Return (x, y) of the center of cell containing provided text 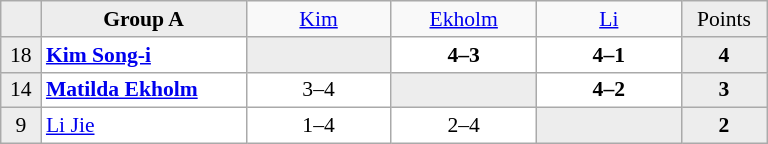
Li (608, 19)
4 (724, 55)
1–4 (318, 126)
Li Jie (144, 126)
3–4 (318, 90)
18 (21, 55)
Kim (318, 19)
4–2 (608, 90)
Matilda Ekholm (144, 90)
Kim Song-i (144, 55)
14 (21, 90)
Points (724, 19)
2–4 (464, 126)
2 (724, 126)
Ekholm (464, 19)
4–3 (464, 55)
Group A (144, 19)
4–1 (608, 55)
9 (21, 126)
3 (724, 90)
